Provide the (X, Y) coordinate of the cell's center where the given text is located.  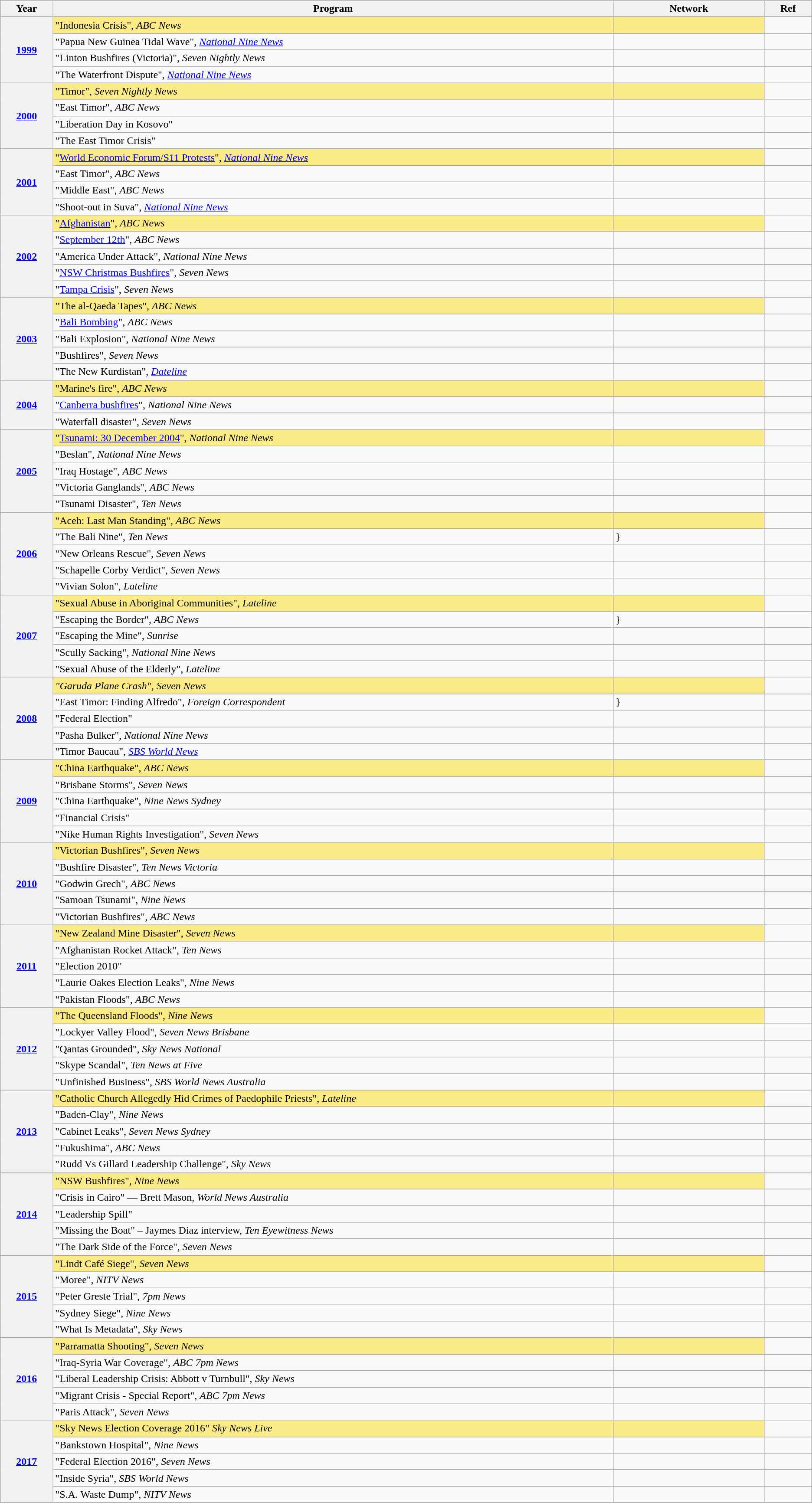
"Tsunami Disaster", Ten News (333, 504)
"Afghanistan", ABC News (333, 223)
"Bushfire Disaster", Ten News Victoria (333, 867)
2016 (27, 1379)
2005 (27, 471)
2003 (27, 339)
"New Orleans Rescue", Seven News (333, 553)
"China Earthquake", Nine News Sydney (333, 801)
"New Zealand Mine Disaster", Seven News (333, 933)
"Fukushima", ABC News (333, 1148)
Program (333, 9)
"Bushfires", Seven News (333, 355)
"Qantas Grounded", Sky News National (333, 1049)
"Pakistan Floods", ABC News (333, 999)
"Aceh: Last Man Standing", ABC News (333, 521)
"Tampa Crisis", Seven News (333, 289)
"Middle East", ABC News (333, 190)
"Skype Scandal", Ten News at Five (333, 1065)
"Catholic Church Allegedly Hid Crimes of Paedophile Priests", Lateline (333, 1098)
"Cabinet Leaks", Seven News Sydney (333, 1131)
"Iraq Hostage", ABC News (333, 471)
2013 (27, 1131)
"Liberal Leadership Crisis: Abbott v Turnbull", Sky News (333, 1379)
Year (27, 9)
"Samoan Tsunami", Nine News (333, 900)
2010 (27, 884)
"The Bali Nine", Ten News (333, 537)
"Rudd Vs Gillard Leadership Challenge", Sky News (333, 1164)
"Crisis in Cairo" — Brett Mason, World News Australia (333, 1197)
2015 (27, 1297)
2012 (27, 1049)
2014 (27, 1214)
"Timor Baucau", SBS World News (333, 752)
"Sexual Abuse in Aboriginal Communities", Lateline (333, 603)
"Paris Attack", Seven News (333, 1412)
"Timor", Seven Nightly News (333, 91)
"Sky News Election Coverage 2016" Sky News Live (333, 1428)
2017 (27, 1461)
"The East Timor Crisis" (333, 141)
"Bali Bombing", ABC News (333, 322)
"Migrant Crisis - Special Report", ABC 7pm News (333, 1395)
"Bankstown Hospital", Nine News (333, 1445)
"Sydney Siege", Nine News (333, 1313)
"America Under Attack", National Nine News (333, 256)
"Laurie Oakes Election Leaks", Nine News (333, 982)
"Escaping the Border", ABC News (333, 619)
"Victorian Bushfires", ABC News (333, 917)
"Peter Greste Trial", 7pm News (333, 1297)
"Lockyer Valley Flood", Seven News Brisbane (333, 1032)
"Godwin Grech", ABC News (333, 884)
"Brisbane Storms", Seven News (333, 785)
"Shoot-out in Suva", National Nine News (333, 207)
"Garuda Plane Crash", Seven News (333, 685)
2002 (27, 256)
2009 (27, 801)
"Inside Syria", SBS World News (333, 1478)
"Leadership Spill" (333, 1214)
"Scully Sacking", National Nine News (333, 652)
"Moree", NITV News (333, 1280)
"What Is Metadata", Sky News (333, 1329)
2001 (27, 182)
Ref (788, 9)
"Iraq-Syria War Coverage", ABC 7pm News (333, 1362)
"The Waterfront Dispute", National Nine News (333, 75)
"Pasha Bulker", National Nine News (333, 735)
"Indonesia Crisis", ABC News (333, 25)
2000 (27, 116)
"Liberation Day in Kosovo" (333, 124)
"S.A. Waste Dump", NITV News (333, 1494)
"Papua New Guinea Tidal Wave", National Nine News (333, 42)
2011 (27, 966)
"NSW Bushfires", Nine News (333, 1181)
"Election 2010" (333, 966)
2006 (27, 553)
"Linton Bushfires (Victoria)", Seven Nightly News (333, 58)
"Marine's fire", ABC News (333, 388)
2007 (27, 636)
"NSW Christmas Bushfires", Seven News (333, 273)
"Vivian Solon", Lateline (333, 586)
"Afghanistan Rocket Attack", Ten News (333, 950)
"Escaping the Mine", Sunrise (333, 636)
"The New Kurdistan", Dateline (333, 372)
"September 12th", ABC News (333, 240)
"Parramatta Shooting", Seven News (333, 1346)
1999 (27, 50)
2008 (27, 718)
"Tsunami: 30 December 2004", National Nine News (333, 438)
"Canberra bushfires", National Nine News (333, 405)
"Baden-Clay", Nine News (333, 1115)
"Missing the Boat" – Jaymes Diaz interview, Ten Eyewitness News (333, 1230)
"Unfinished Business", SBS World News Australia (333, 1082)
"The al-Qaeda Tapes", ABC News (333, 306)
"Waterfall disaster", Seven News (333, 421)
"Federal Election 2016", Seven News (333, 1461)
"The Queensland Floods", Nine News (333, 1016)
"Financial Crisis" (333, 818)
2004 (27, 405)
"The Dark Side of the Force", Seven News (333, 1247)
"East Timor: Finding Alfredo", Foreign Correspondent (333, 702)
"Federal Election" (333, 718)
Network (689, 9)
"Bali Explosion", National Nine News (333, 339)
"Sexual Abuse of the Elderly", Lateline (333, 669)
"Beslan", National Nine News (333, 454)
"Nike Human Rights Investigation", Seven News (333, 834)
"Victoria Ganglands", ABC News (333, 488)
"Lindt Café Siege", Seven News (333, 1264)
"Schapelle Corby Verdict", Seven News (333, 570)
"Victorian Bushfires", Seven News (333, 851)
"World Economic Forum/S11 Protests", National Nine News (333, 157)
"China Earthquake", ABC News (333, 768)
